Return [X, Y] of the center of cell containing provided text 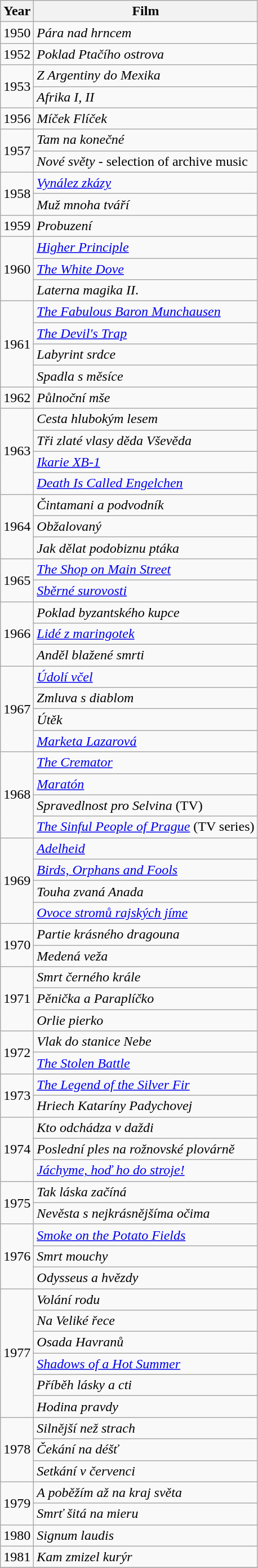
Smrt černého krále [145, 977]
1964 [17, 526]
Volání rodu [145, 1299]
1962 [17, 398]
Nevěsta s nejkrásnějšíma očima [145, 1213]
Ovoce stromů rajských jíme [145, 913]
Nové světy - selection of archive music [145, 161]
Čekání na déšť [145, 1450]
Tak láska začíná [145, 1192]
Poklad byzantského kupce [145, 612]
Sběrné surovosti [145, 591]
1953 [17, 86]
Spravedlnost pro Selvina (TV) [145, 805]
Na Veliké řece [145, 1321]
Birds, Orphans and Fools [145, 870]
Tam na konečné [145, 140]
Osada Havranů [145, 1342]
Maratón [145, 784]
Orlie pierko [145, 1020]
Probuzení [145, 226]
Anděl blažené smrti [145, 655]
Čintamani a podvodník [145, 505]
Poklad Ptačího ostrova [145, 54]
Higher Principle [145, 247]
Jáchyme, hoď ho do stroje! [145, 1170]
1959 [17, 226]
Vynález zkázy [145, 183]
Hriech Kataríny Padychovej [145, 1106]
1952 [17, 54]
1976 [17, 1256]
1978 [17, 1450]
The Devil's Trap [145, 333]
Labyrint srdce [145, 355]
Míček Flíček [145, 118]
Touha zvaná Anada [145, 891]
Z Argentiny do Mexika [145, 76]
Údolí včel [145, 677]
1966 [17, 633]
Pára nad hrncem [145, 33]
Afrika I, II [145, 97]
Film [145, 11]
1960 [17, 268]
Cesta hlubokým lesem [145, 419]
The Sinful People of Prague (TV series) [145, 827]
Lidé z maringotek [145, 634]
Marketa Lazarová [145, 741]
1968 [17, 795]
1963 [17, 451]
Partie krásného dragouna [145, 934]
1970 [17, 945]
Hodina pravdy [145, 1407]
Spadla s měsíce [145, 376]
Odysseus a hvězdy [145, 1278]
The White Dove [145, 269]
Vlak do stanice Nebe [145, 1042]
1971 [17, 999]
1980 [17, 1535]
Pěnička a Paraplíčko [145, 999]
Obžalovaný [145, 526]
The Cremator [145, 763]
Laterna magika II. [145, 290]
1973 [17, 1095]
The Shop on Main Street [145, 569]
Poslední ples na rožnovské plovárně [145, 1149]
Medená veža [145, 956]
1950 [17, 33]
The Fabulous Baron Munchausen [145, 312]
Ikarie XB-1 [145, 462]
Tři zlaté vlasy děda Vševěda [145, 441]
1972 [17, 1052]
1967 [17, 709]
Půlnoční mše [145, 398]
1969 [17, 880]
Shadows of a Hot Summer [145, 1364]
Smrť šitá na mieru [145, 1514]
The Legend of the Silver Fir [145, 1085]
Kto odchádza v daždi [145, 1127]
Year [17, 11]
Muž mnoha tváří [145, 204]
Adelheid [145, 848]
1977 [17, 1353]
Jak dělat podobiznu ptáka [145, 548]
Příběh lásky a cti [145, 1385]
A poběžím až na kraj světa [145, 1492]
1956 [17, 118]
Smrt mouchy [145, 1256]
1957 [17, 151]
1979 [17, 1503]
Setkání v červenci [145, 1471]
1965 [17, 580]
Útěk [145, 720]
Signum laudis [145, 1535]
Smoke on the Potato Fields [145, 1235]
1981 [17, 1557]
1961 [17, 344]
Zmluva s diablom [145, 698]
1974 [17, 1149]
1975 [17, 1203]
Death Is Called Engelchen [145, 483]
Silnější než strach [145, 1428]
1958 [17, 193]
The Stolen Battle [145, 1063]
Kam zmizel kurýr [145, 1557]
